Find where the given text appears and provide that cell's center as [X, Y] coordinate. 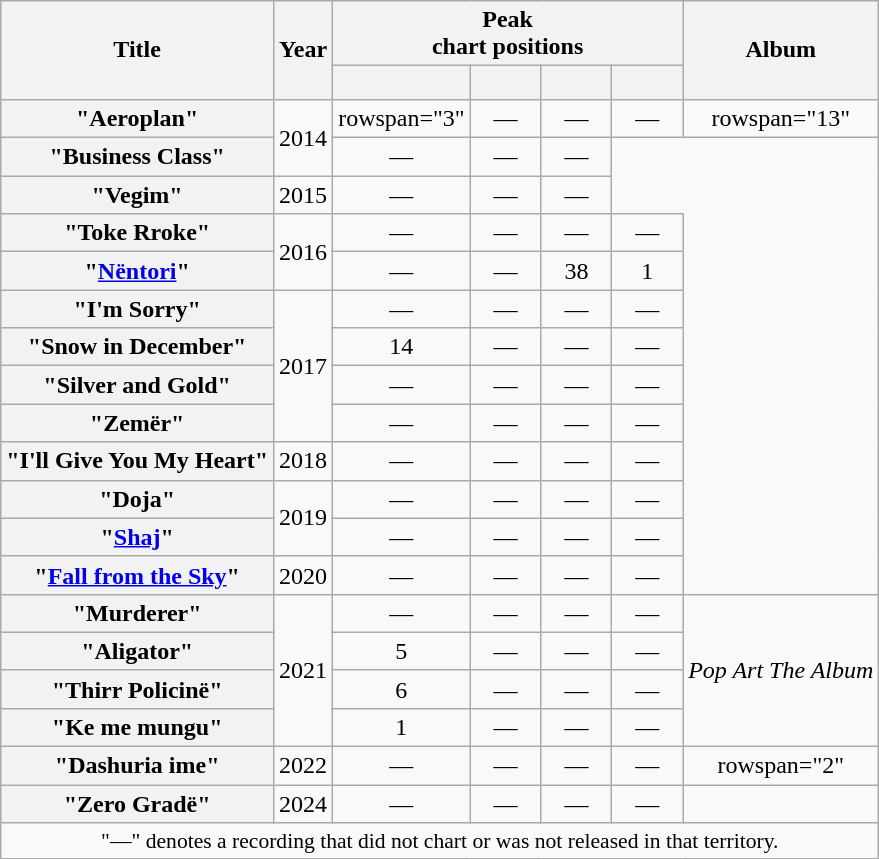
2019 [304, 518]
Peakchart positions [508, 34]
"Vegim" [138, 195]
"Nëntori" [138, 271]
Title [138, 50]
2014 [304, 137]
38 [576, 271]
14 [402, 347]
"Thirr Policinë" [138, 689]
"Dashuria ime" [138, 766]
"Ke me mungu" [138, 727]
Album [781, 50]
"I'm Sorry" [138, 309]
5 [402, 651]
"Business Class" [138, 157]
"I'll Give You My Heart" [138, 461]
2017 [304, 366]
"Zero Gradë" [138, 804]
"Fall from the Sky" [138, 575]
rowspan="13" [781, 118]
"Shaj" [138, 537]
2024 [304, 804]
rowspan="2" [781, 766]
2018 [304, 461]
2020 [304, 575]
"Toke Rroke" [138, 233]
rowspan="3" [402, 118]
6 [402, 689]
2015 [304, 195]
"Doja" [138, 499]
Year [304, 50]
"Silver and Gold" [138, 385]
"Snow in December" [138, 347]
2022 [304, 766]
2021 [304, 670]
"Murderer" [138, 613]
"Zemër" [138, 423]
2016 [304, 252]
"—" denotes a recording that did not chart or was not released in that territory. [440, 841]
Pop Art The Album [781, 670]
"Aeroplan" [138, 118]
"Aligator" [138, 651]
